Pinpoint the cell where the given text exists, returning its [x, y] midpoint coordinate. 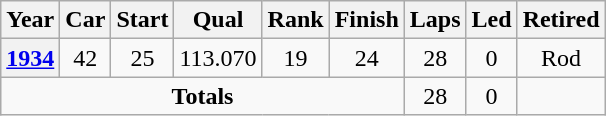
19 [296, 58]
24 [366, 58]
113.070 [218, 58]
Rod [561, 58]
42 [86, 58]
Led [492, 20]
Qual [218, 20]
1934 [30, 58]
Finish [366, 20]
Car [86, 20]
Rank [296, 20]
Year [30, 20]
Retired [561, 20]
25 [142, 58]
Laps [435, 20]
Totals [203, 96]
Start [142, 20]
